Determine the (x, y) coordinate at the center of the cell enclosing the given text.  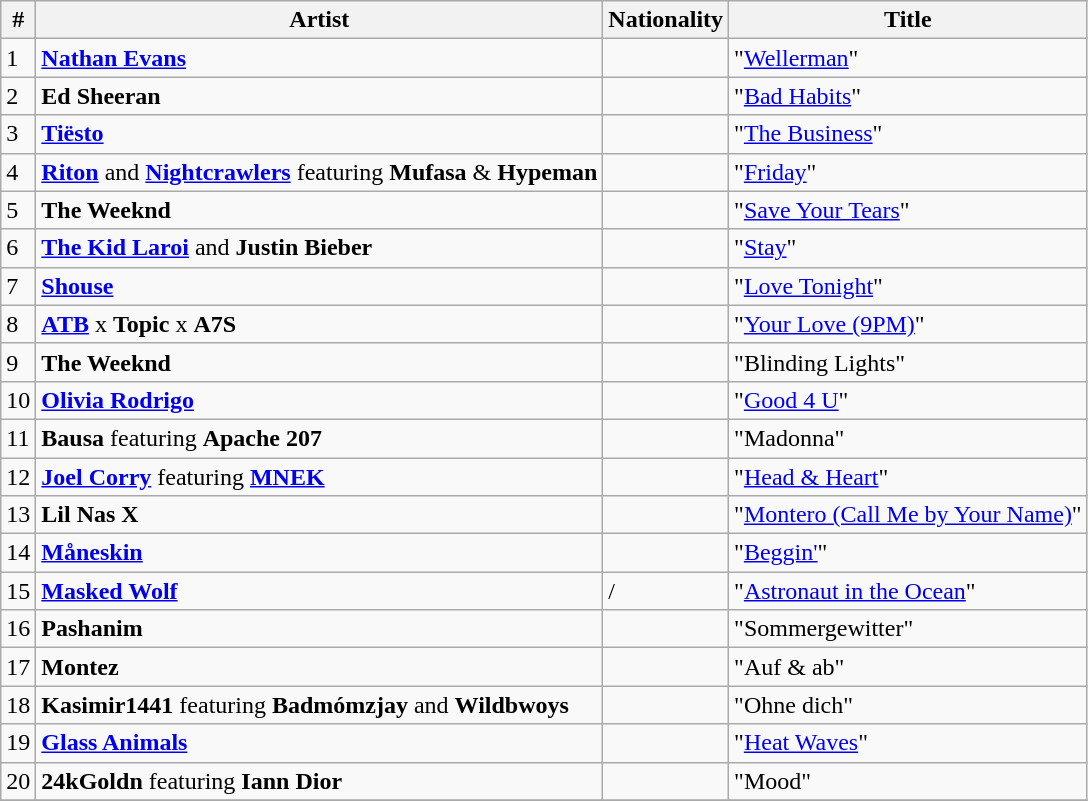
12 (18, 477)
19 (18, 743)
"Montero (Call Me by Your Name)" (908, 515)
11 (18, 438)
"Ohne dich" (908, 705)
"The Business" (908, 134)
"Sommergewitter" (908, 629)
The Kid Laroi and Justin Bieber (320, 248)
Nathan Evans (320, 58)
"Head & Heart" (908, 477)
Ed Sheeran (320, 96)
5 (18, 210)
"Good 4 U" (908, 400)
16 (18, 629)
Olivia Rodrigo (320, 400)
6 (18, 248)
Lil Nas X (320, 515)
3 (18, 134)
"Madonna" (908, 438)
Tiësto (320, 134)
Bausa featuring Apache 207 (320, 438)
1 (18, 58)
# (18, 20)
/ (666, 591)
"Wellerman" (908, 58)
"Your Love (9PM)" (908, 324)
ATB x Topic x A7S (320, 324)
"Heat Waves" (908, 743)
Riton and Nightcrawlers featuring Mufasa & Hypeman (320, 172)
7 (18, 286)
Pashanim (320, 629)
Montez (320, 667)
"Bad Habits" (908, 96)
"Mood" (908, 781)
"Stay" (908, 248)
"Auf & ab" (908, 667)
Shouse (320, 286)
Nationality (666, 20)
"Blinding Lights" (908, 362)
18 (18, 705)
Måneskin (320, 553)
9 (18, 362)
"Love Tonight" (908, 286)
14 (18, 553)
Kasimir1441 featuring Badmómzjay and Wildbwoys (320, 705)
8 (18, 324)
24kGoldn featuring Iann Dior (320, 781)
Joel Corry featuring MNEK (320, 477)
13 (18, 515)
"Beggin'" (908, 553)
"Astronaut in the Ocean" (908, 591)
20 (18, 781)
Glass Animals (320, 743)
"Friday" (908, 172)
17 (18, 667)
Masked Wolf (320, 591)
2 (18, 96)
10 (18, 400)
15 (18, 591)
Title (908, 20)
4 (18, 172)
"Save Your Tears" (908, 210)
Artist (320, 20)
